Search for the cell housing the specified text and yield its [X, Y] center coordinate. 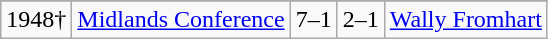
Midlands Conference [181, 20]
2–1 [360, 20]
Wally Fromhart [466, 20]
7–1 [314, 20]
1948† [36, 20]
